Determine the (X, Y) coordinate at the center of the cell enclosing the given text.  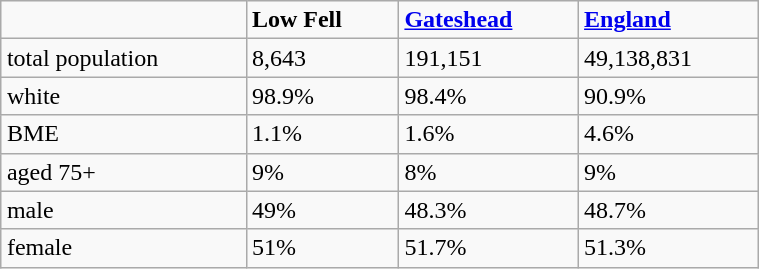
51.3% (669, 248)
1.1% (322, 134)
98.4% (489, 96)
8,643 (322, 58)
4.6% (669, 134)
white (124, 96)
51% (322, 248)
48.7% (669, 210)
98.9% (322, 96)
male (124, 210)
BME (124, 134)
90.9% (669, 96)
England (669, 20)
Low Fell (322, 20)
191,151 (489, 58)
51.7% (489, 248)
female (124, 248)
total population (124, 58)
aged 75+ (124, 172)
49% (322, 210)
49,138,831 (669, 58)
8% (489, 172)
Gateshead (489, 20)
48.3% (489, 210)
1.6% (489, 134)
